Search for the cell housing the specified text and yield its (x, y) center coordinate. 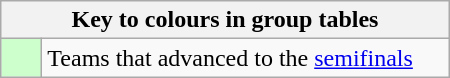
Teams that advanced to the semifinals (246, 58)
Key to colours in group tables (225, 20)
